Search for the cell housing the specified text and yield its (x, y) center coordinate. 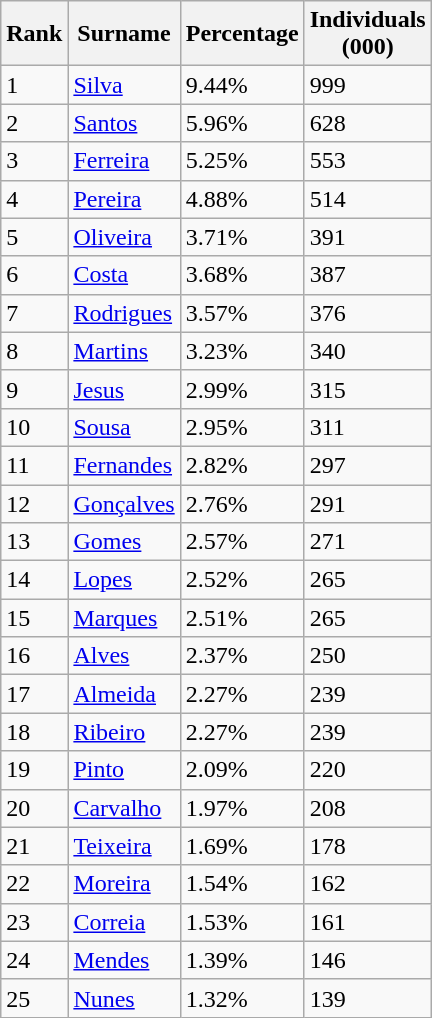
178 (368, 846)
315 (368, 389)
22 (34, 884)
Surname (124, 34)
12 (34, 503)
1.39% (242, 960)
13 (34, 542)
291 (368, 503)
2.95% (242, 427)
Mendes (124, 960)
Lopes (124, 580)
19 (34, 770)
2.37% (242, 656)
23 (34, 922)
2 (34, 123)
628 (368, 123)
Rodrigues (124, 313)
1.32% (242, 998)
208 (368, 808)
15 (34, 618)
5.96% (242, 123)
250 (368, 656)
20 (34, 808)
Teixeira (124, 846)
999 (368, 85)
14 (34, 580)
Carvalho (124, 808)
Jesus (124, 389)
9.44% (242, 85)
Nunes (124, 998)
146 (368, 960)
Moreira (124, 884)
271 (368, 542)
162 (368, 884)
6 (34, 275)
376 (368, 313)
297 (368, 465)
3.71% (242, 237)
8 (34, 351)
24 (34, 960)
17 (34, 694)
2.99% (242, 389)
1 (34, 85)
3 (34, 161)
139 (368, 998)
3.68% (242, 275)
Costa (124, 275)
Oliveira (124, 237)
4.88% (242, 199)
21 (34, 846)
2.82% (242, 465)
2.76% (242, 503)
Alves (124, 656)
Fernandes (124, 465)
Pinto (124, 770)
Almeida (124, 694)
Pereira (124, 199)
220 (368, 770)
Silva (124, 85)
Sousa (124, 427)
11 (34, 465)
Martins (124, 351)
Percentage (242, 34)
Marques (124, 618)
553 (368, 161)
1.54% (242, 884)
2.51% (242, 618)
311 (368, 427)
5 (34, 237)
10 (34, 427)
514 (368, 199)
9 (34, 389)
161 (368, 922)
7 (34, 313)
16 (34, 656)
5.25% (242, 161)
Gonçalves (124, 503)
Individuals(000) (368, 34)
Correia (124, 922)
391 (368, 237)
3.57% (242, 313)
340 (368, 351)
2.09% (242, 770)
Santos (124, 123)
387 (368, 275)
1.53% (242, 922)
4 (34, 199)
Gomes (124, 542)
18 (34, 732)
1.69% (242, 846)
2.52% (242, 580)
Ferreira (124, 161)
1.97% (242, 808)
Ribeiro (124, 732)
25 (34, 998)
2.57% (242, 542)
Rank (34, 34)
3.23% (242, 351)
